From the cell containing the given text, extract its center point as [X, Y] coordinate. 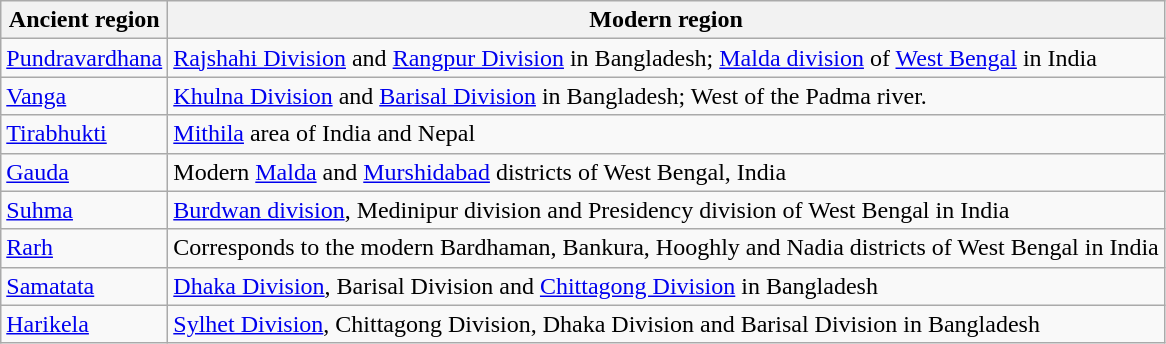
Gauda [84, 172]
Modern region [666, 20]
Suhma [84, 210]
Ancient region [84, 20]
Khulna Division and Barisal Division in Bangladesh; West of the Padma river. [666, 96]
Burdwan division, Medinipur division and Presidency division of West Bengal in India [666, 210]
Rarh [84, 248]
Modern Malda and Murshidabad districts of West Bengal, India [666, 172]
Corresponds to the modern Bardhaman, Bankura, Hooghly and Nadia districts of West Bengal in India [666, 248]
Harikela [84, 324]
Vanga [84, 96]
Mithila area of India and Nepal [666, 134]
Dhaka Division, Barisal Division and Chittagong Division in Bangladesh [666, 286]
Pundravardhana [84, 58]
Rajshahi Division and Rangpur Division in Bangladesh; Malda division of West Bengal in India [666, 58]
Sylhet Division, Chittagong Division, Dhaka Division and Barisal Division in Bangladesh [666, 324]
Tirabhukti [84, 134]
Samatata [84, 286]
